Output the (x, y) coordinate of the center of the cell containing the given text.  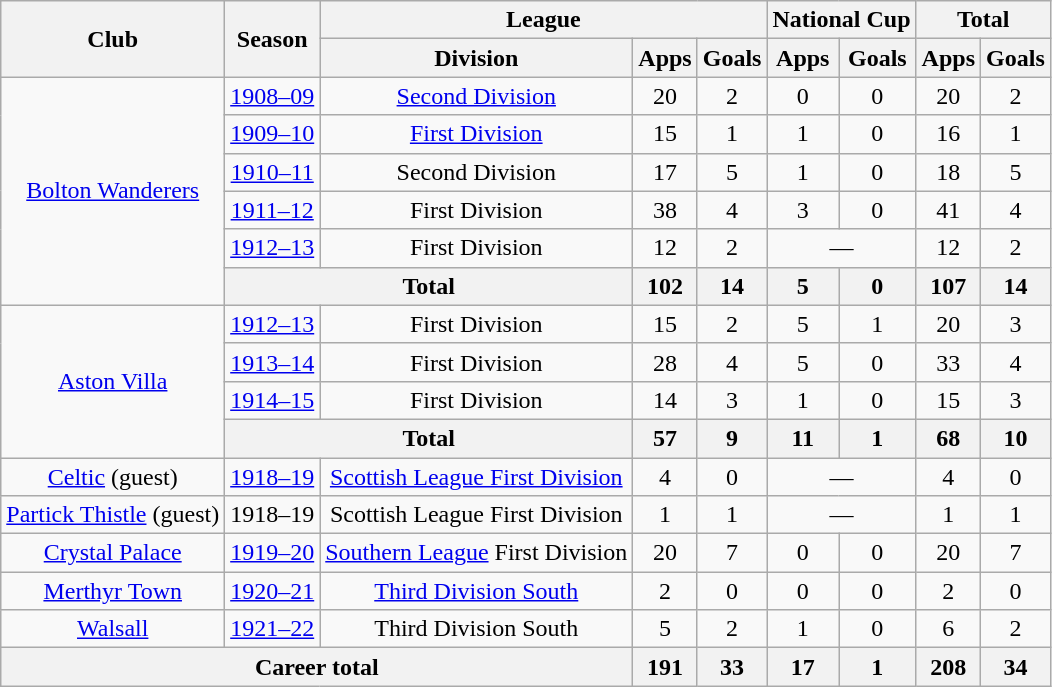
18 (948, 172)
Merthyr Town (113, 591)
11 (803, 438)
1909–10 (272, 134)
National Cup (842, 20)
208 (948, 667)
Club (113, 39)
9 (732, 438)
Career total (317, 667)
Southern League First Division (476, 553)
1921–22 (272, 629)
Bolton Wanderers (113, 191)
68 (948, 438)
Celtic (guest) (113, 477)
Division (476, 58)
191 (665, 667)
League (544, 20)
Season (272, 39)
1920–21 (272, 591)
Crystal Palace (113, 553)
41 (948, 210)
1908–09 (272, 96)
6 (948, 629)
1919–20 (272, 553)
34 (1016, 667)
16 (948, 134)
57 (665, 438)
1914–15 (272, 400)
28 (665, 362)
1911–12 (272, 210)
Walsall (113, 629)
107 (948, 286)
1910–11 (272, 172)
38 (665, 210)
Partick Thistle (guest) (113, 515)
1913–14 (272, 362)
102 (665, 286)
10 (1016, 438)
Aston Villa (113, 381)
